Locate the cell with the specified text and output its [x, y] center coordinate. 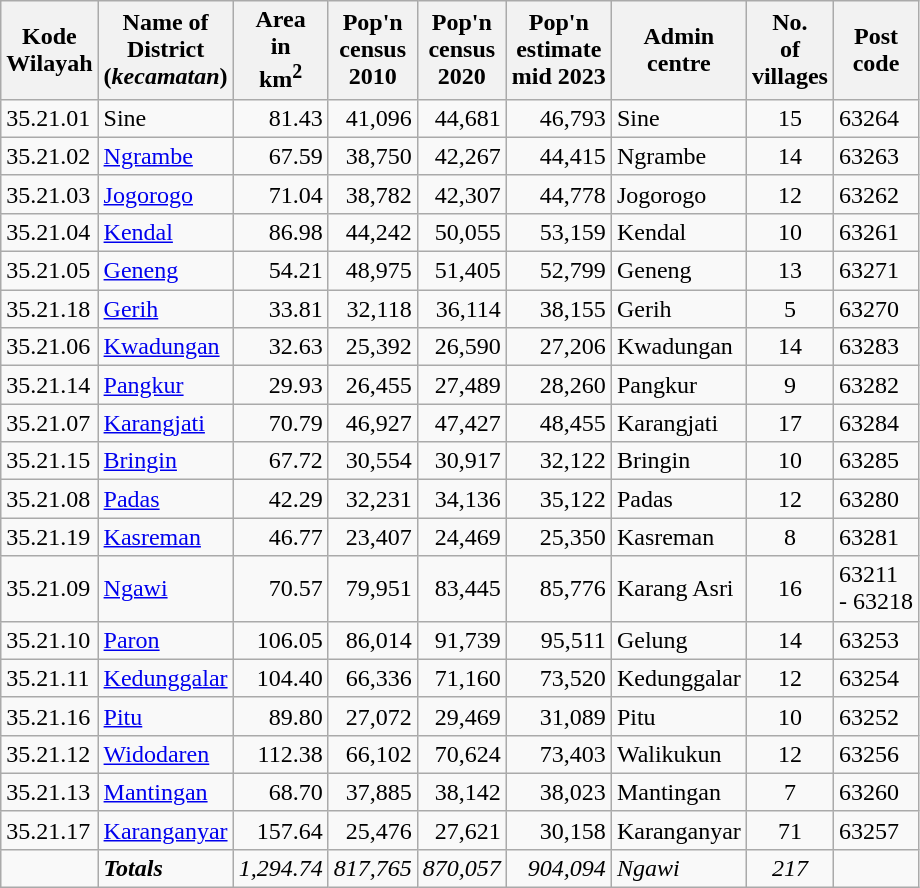
53,159 [558, 232]
35.21.07 [50, 423]
Name ofDistrict(kecamatan) [166, 50]
66,336 [372, 678]
70.79 [280, 423]
35.21.11 [50, 678]
35.21.14 [50, 385]
63282 [876, 385]
36,114 [462, 309]
112.38 [280, 754]
35.21.09 [50, 588]
71,160 [462, 678]
25,350 [558, 537]
34,136 [462, 499]
No.ofvillages [790, 50]
86.98 [280, 232]
Postcode [876, 50]
Pop'ncensus2020 [462, 50]
63271 [876, 271]
63285 [876, 461]
42.29 [280, 499]
35.21.12 [50, 754]
30,917 [462, 461]
83,445 [462, 588]
91,739 [462, 640]
26,455 [372, 385]
35.21.01 [50, 118]
31,089 [558, 716]
35.21.02 [50, 156]
Area in km2 [280, 50]
42,307 [462, 194]
52,799 [558, 271]
50,055 [462, 232]
Widodaren [166, 754]
48,975 [372, 271]
63284 [876, 423]
Walikukun [678, 754]
63253 [876, 640]
71 [790, 830]
27,489 [462, 385]
42,267 [462, 156]
7 [790, 792]
46,793 [558, 118]
30,158 [558, 830]
66,102 [372, 754]
85,776 [558, 588]
54.21 [280, 271]
35.21.08 [50, 499]
70,624 [462, 754]
95,511 [558, 640]
71.04 [280, 194]
27,621 [462, 830]
8 [790, 537]
73,520 [558, 678]
29,469 [462, 716]
35.21.06 [50, 347]
38,023 [558, 792]
106.05 [280, 640]
44,778 [558, 194]
63260 [876, 792]
13 [790, 271]
47,427 [462, 423]
Pop'ncensus2010 [372, 50]
63211- 63218 [876, 588]
51,405 [462, 271]
44,681 [462, 118]
37,885 [372, 792]
35.21.16 [50, 716]
79,951 [372, 588]
63280 [876, 499]
35.21.10 [50, 640]
35.21.17 [50, 830]
35.21.19 [50, 537]
73,403 [558, 754]
17 [790, 423]
35.21.04 [50, 232]
63252 [876, 716]
70.57 [280, 588]
157.64 [280, 830]
35.21.15 [50, 461]
38,782 [372, 194]
67.59 [280, 156]
41,096 [372, 118]
63257 [876, 830]
817,765 [372, 868]
29.93 [280, 385]
Gelung [678, 640]
63281 [876, 537]
67.72 [280, 461]
38,750 [372, 156]
Totals [166, 868]
63270 [876, 309]
27,206 [558, 347]
Paron [166, 640]
28,260 [558, 385]
63263 [876, 156]
15 [790, 118]
38,142 [462, 792]
63254 [876, 678]
63283 [876, 347]
24,469 [462, 537]
35.21.03 [50, 194]
870,057 [462, 868]
89.80 [280, 716]
63264 [876, 118]
9 [790, 385]
Pop'nestimatemid 2023 [558, 50]
Kode Wilayah [50, 50]
32,122 [558, 461]
25,392 [372, 347]
27,072 [372, 716]
32,118 [372, 309]
35,122 [558, 499]
63262 [876, 194]
217 [790, 868]
63261 [876, 232]
35.21.18 [50, 309]
44,242 [372, 232]
26,590 [462, 347]
104.40 [280, 678]
35.21.05 [50, 271]
33.81 [280, 309]
Karang Asri [678, 588]
46.77 [280, 537]
32,231 [372, 499]
904,094 [558, 868]
16 [790, 588]
23,407 [372, 537]
35.21.13 [50, 792]
38,155 [558, 309]
63256 [876, 754]
68.70 [280, 792]
44,415 [558, 156]
46,927 [372, 423]
5 [790, 309]
Admincentre [678, 50]
32.63 [280, 347]
25,476 [372, 830]
86,014 [372, 640]
81.43 [280, 118]
48,455 [558, 423]
1,294.74 [280, 868]
30,554 [372, 461]
